For the text-containing cell, return its midpoint in (x, y) coordinate format. 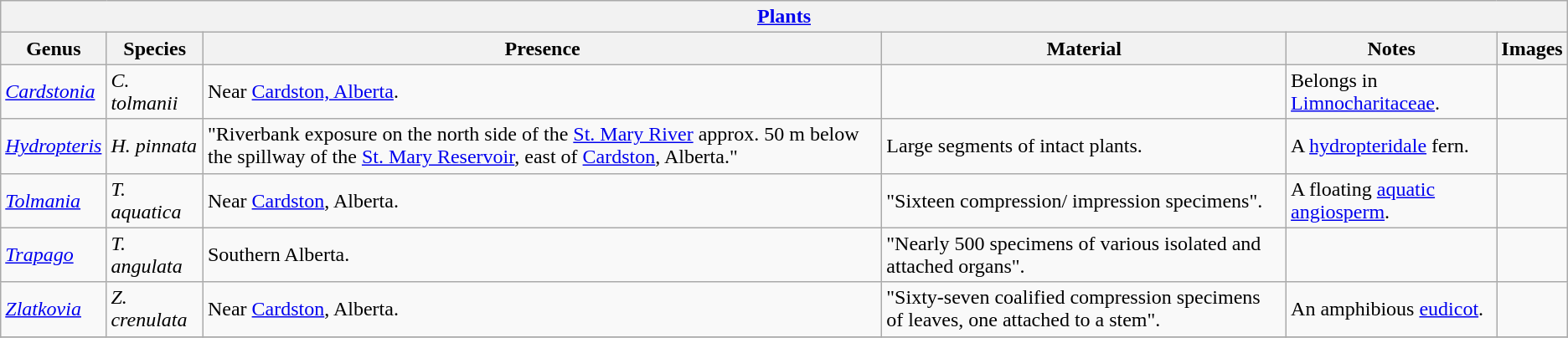
Plants (784, 17)
"Sixteen compression/ impression specimens". (1084, 201)
"Nearly 500 specimens of various isolated and attached organs". (1084, 254)
Material (1084, 49)
Species (155, 49)
An amphibious eudicot. (1392, 310)
Images (1532, 49)
Presence (542, 49)
A floating aquatic angiosperm. (1392, 201)
Large segments of intact plants. (1084, 146)
A hydropteridale fern. (1392, 146)
Genus (54, 49)
Z. crenulata (155, 310)
Cardstonia (54, 92)
H. pinnata (155, 146)
"Riverbank exposure on the north side of the St. Mary River approx. 50 m below the spillway of the St. Mary Reservoir, east of Cardston, Alberta." (542, 146)
"Sixty-seven coalified compression specimens of leaves, one attached to a stem". (1084, 310)
Southern Alberta. (542, 254)
Notes (1392, 49)
Belongs in Limnocharitaceae. (1392, 92)
Zlatkovia (54, 310)
Trapago (54, 254)
T. angulata (155, 254)
Hydropteris (54, 146)
Tolmania (54, 201)
T. aquatica (155, 201)
C. tolmanii (155, 92)
